From the cell containing the given text, extract its center point as (X, Y) coordinate. 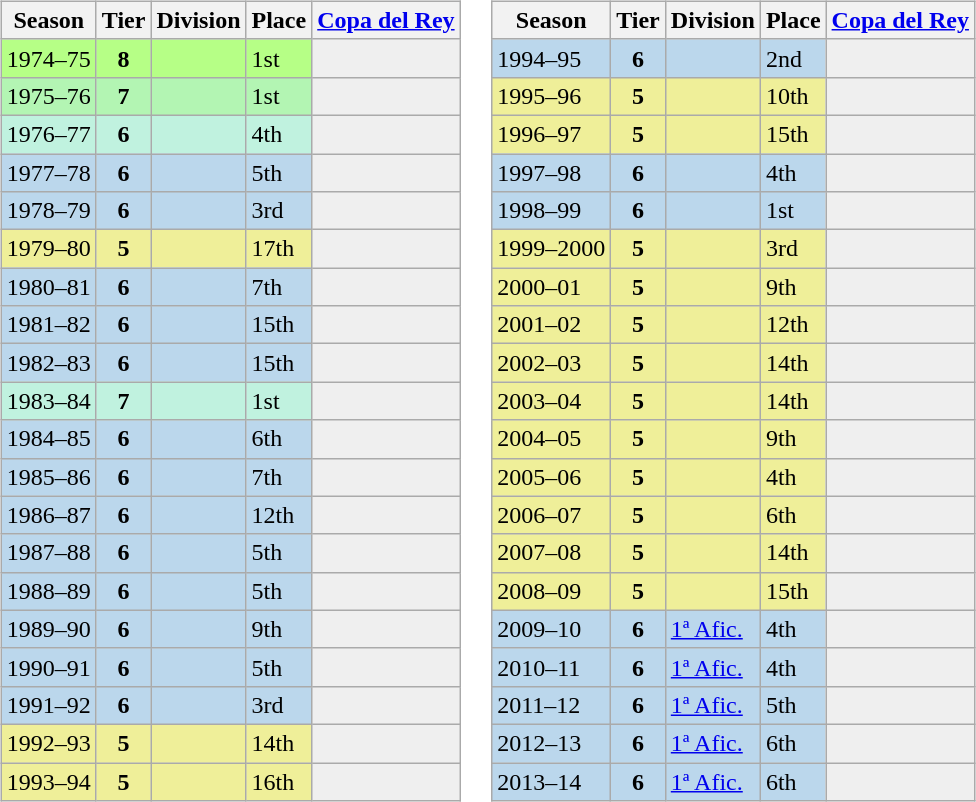
2008–09 (552, 591)
1993–94 (48, 781)
1999–2000 (552, 249)
1980–81 (48, 287)
1987–88 (48, 553)
2003–04 (552, 401)
2002–03 (552, 363)
1983–84 (48, 401)
1974–75 (48, 58)
1988–89 (48, 591)
16th (279, 781)
2nd (793, 58)
1986–87 (48, 515)
10th (793, 96)
1998–99 (552, 211)
8 (124, 58)
2004–05 (552, 439)
1992–93 (48, 743)
2011–12 (552, 705)
2010–11 (552, 667)
1979–80 (48, 249)
1995–96 (552, 96)
2012–13 (552, 743)
2006–07 (552, 515)
1978–79 (48, 211)
1991–92 (48, 705)
2000–01 (552, 287)
1997–98 (552, 173)
2013–14 (552, 781)
1985–86 (48, 477)
2001–02 (552, 325)
1981–82 (48, 325)
1996–97 (552, 134)
1989–90 (48, 629)
1975–76 (48, 96)
1977–78 (48, 173)
2005–06 (552, 477)
2007–08 (552, 553)
2009–10 (552, 629)
1984–85 (48, 439)
1990–91 (48, 667)
1982–83 (48, 363)
1976–77 (48, 134)
1994–95 (552, 58)
17th (279, 249)
